Output the [X, Y] coordinate of the center of the cell containing the given text.  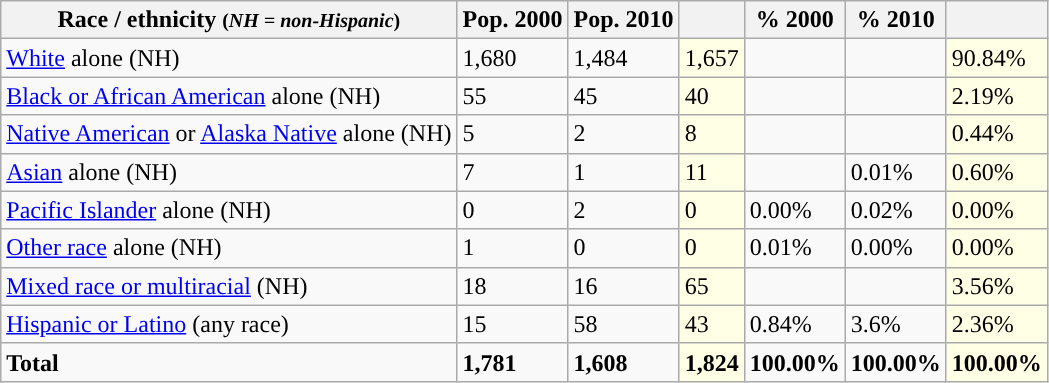
1,680 [512, 58]
0.84% [794, 324]
45 [624, 96]
8 [712, 134]
2.36% [996, 324]
3.56% [996, 286]
Hispanic or Latino (any race) [229, 324]
2.19% [996, 96]
% 2010 [896, 20]
43 [712, 324]
18 [512, 286]
1,657 [712, 58]
Race / ethnicity (NH = non-Hispanic) [229, 20]
55 [512, 96]
5 [512, 134]
Native American or Alaska Native alone (NH) [229, 134]
1,608 [624, 362]
0.02% [896, 210]
% 2000 [794, 20]
3.6% [896, 324]
1,781 [512, 362]
58 [624, 324]
0.60% [996, 172]
White alone (NH) [229, 58]
65 [712, 286]
16 [624, 286]
Asian alone (NH) [229, 172]
15 [512, 324]
1,824 [712, 362]
Mixed race or multiracial (NH) [229, 286]
Black or African American alone (NH) [229, 96]
11 [712, 172]
90.84% [996, 58]
0.44% [996, 134]
7 [512, 172]
1,484 [624, 58]
Pacific Islander alone (NH) [229, 210]
Pop. 2000 [512, 20]
40 [712, 96]
Other race alone (NH) [229, 248]
Pop. 2010 [624, 20]
Total [229, 362]
